Identify which cell holds the provided text, then report its [X, Y] central coordinate. 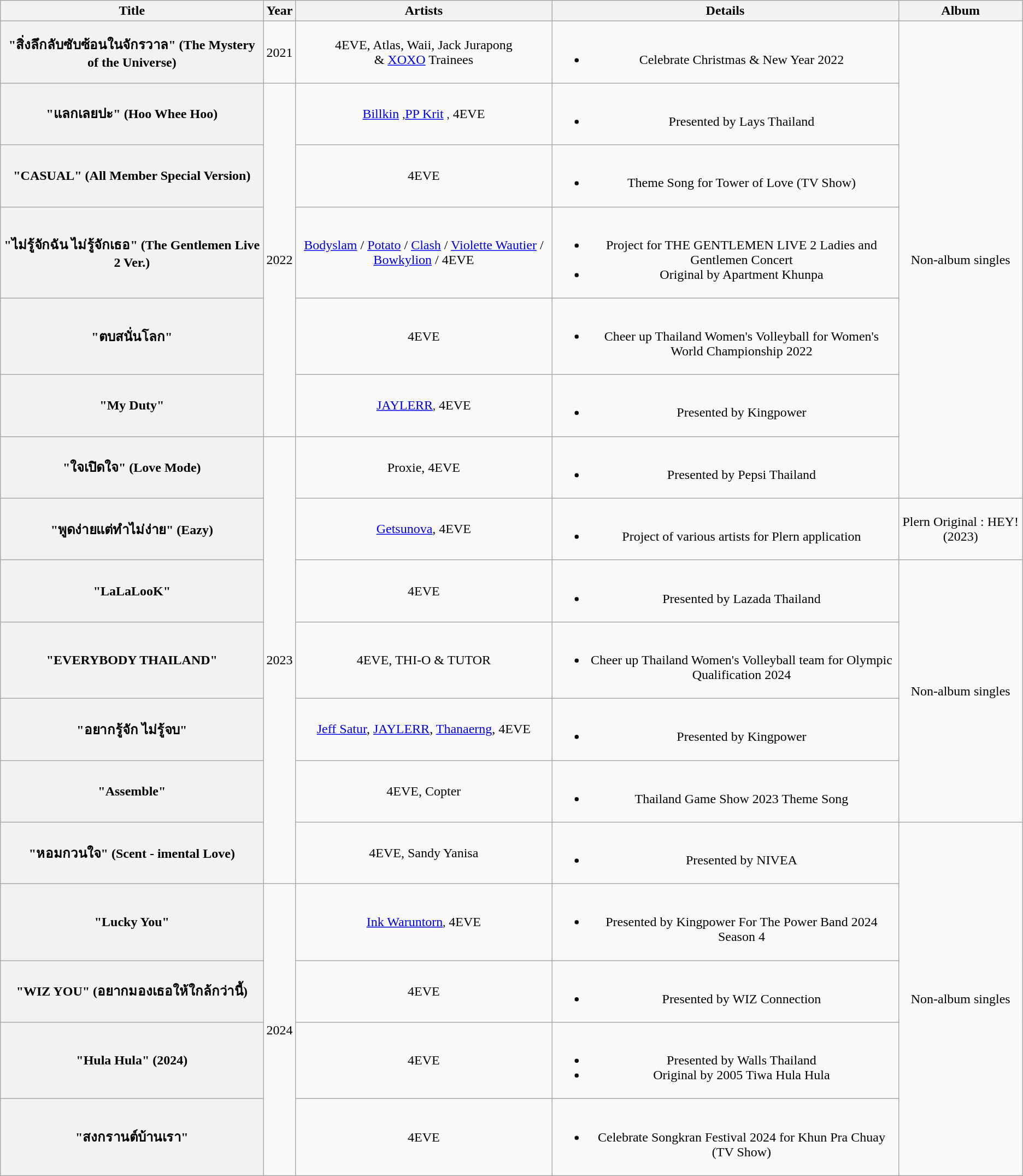
Year [280, 11]
"หอมกวนใจ" (Scent - imental Love) [132, 853]
4EVE, Atlas, Waii, Jack Jurapong& XOXO Trainees [424, 52]
"EVERYBODY THAILAND" [132, 660]
2023 [280, 660]
Celebrate Songkran Festival 2024 for Khun Pra Chuay (TV Show) [725, 1137]
Plern Original : HEY! (2023) [961, 529]
Jeff Satur, JAYLERR, Thanaerng, 4EVE [424, 729]
Cheer up Thailand Women's Volleyball team for Olympic Qualification 2024 [725, 660]
"LaLaLooK" [132, 590]
Cheer up Thailand Women's Volleyball for Women's World Championship 2022 [725, 336]
Project for THE GENTLEMEN LIVE 2 Ladies and Gentlemen ConcertOriginal by Apartment Khunpa [725, 253]
2021 [280, 52]
"Lucky You" [132, 922]
Presented by Walls ThailandOriginal by 2005 Tiwa Hula Hula [725, 1061]
Presented by NIVEA [725, 853]
"ตบสนั่นโลก" [132, 336]
Presented by WIZ Connection [725, 992]
"My Duty" [132, 406]
4EVE, Sandy Yanisa [424, 853]
Artists [424, 11]
Thailand Game Show 2023 Theme Song [725, 791]
Project of various artists for Plern application [725, 529]
"แลกเลยปะ" (Hoo Whee Hoo) [132, 114]
"ไม่รู้จักฉัน ไม่รู้จักเธอ" (The Gentlemen Live 2 Ver.) [132, 253]
"ใจเปิดใจ" (Love Mode) [132, 467]
Ink Waruntorn, 4EVE [424, 922]
Presented by Lays Thailand [725, 114]
2024 [280, 1030]
JAYLERR, 4EVE [424, 406]
Proxie, 4EVE [424, 467]
Album [961, 11]
Presented by Lazada Thailand [725, 590]
4EVE, Copter [424, 791]
Billkin ,PP Krit , 4EVE [424, 114]
"สงกรานต์บ้านเรา" [132, 1137]
Details [725, 11]
Bodyslam / Potato / Clash / Violette Wautier / Bowkylion / 4EVE [424, 253]
Presented by Pepsi Thailand [725, 467]
Getsunova, 4EVE [424, 529]
Title [132, 11]
Theme Song for Tower of Love (TV Show) [725, 176]
"Hula Hula" (2024) [132, 1061]
"CASUAL" (All Member Special Version) [132, 176]
"WIZ YOU" (อยากมองเธอให้ใกล้กว่านี้) [132, 992]
"อยากรู้จัก ไม่รู้จบ" [132, 729]
Celebrate Christmas & New Year 2022 [725, 52]
2022 [280, 260]
"Assemble" [132, 791]
Presented by Kingpower For The Power Band 2024 Season 4 [725, 922]
4EVE, THI-O & TUTOR [424, 660]
"สิ่งลึกลับซับซ้อนในจักรวาล" (The Mystery of the Universe) [132, 52]
"พูดง่ายแต่ทำไม่ง่าย" (Eazy) [132, 529]
